From the cell containing the given text, extract its center point as (x, y) coordinate. 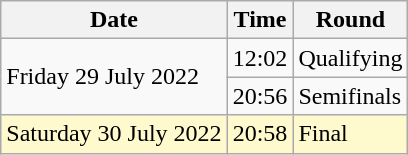
20:58 (260, 134)
20:56 (260, 96)
Final (350, 134)
Qualifying (350, 58)
Friday 29 July 2022 (114, 77)
12:02 (260, 58)
Saturday 30 July 2022 (114, 134)
Time (260, 20)
Date (114, 20)
Semifinals (350, 96)
Round (350, 20)
